For the text-containing cell, return its midpoint in [X, Y] coordinate format. 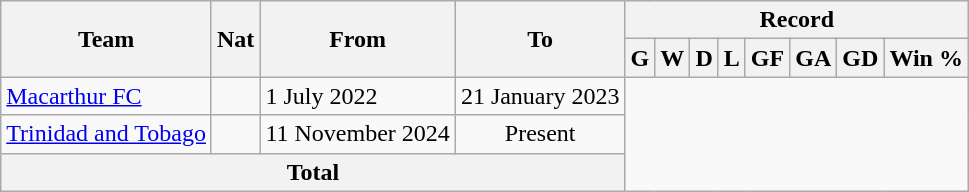
21 January 2023 [540, 96]
GF [767, 58]
Team [106, 39]
G [640, 58]
To [540, 39]
Total [313, 172]
Present [540, 134]
11 November 2024 [358, 134]
1 July 2022 [358, 96]
Record [796, 20]
Win % [926, 58]
Nat [235, 39]
W [672, 58]
D [704, 58]
GA [814, 58]
Trinidad and Tobago [106, 134]
From [358, 39]
GD [860, 58]
L [732, 58]
Macarthur FC [106, 96]
